Identify which cell holds the provided text, then report its (X, Y) central coordinate. 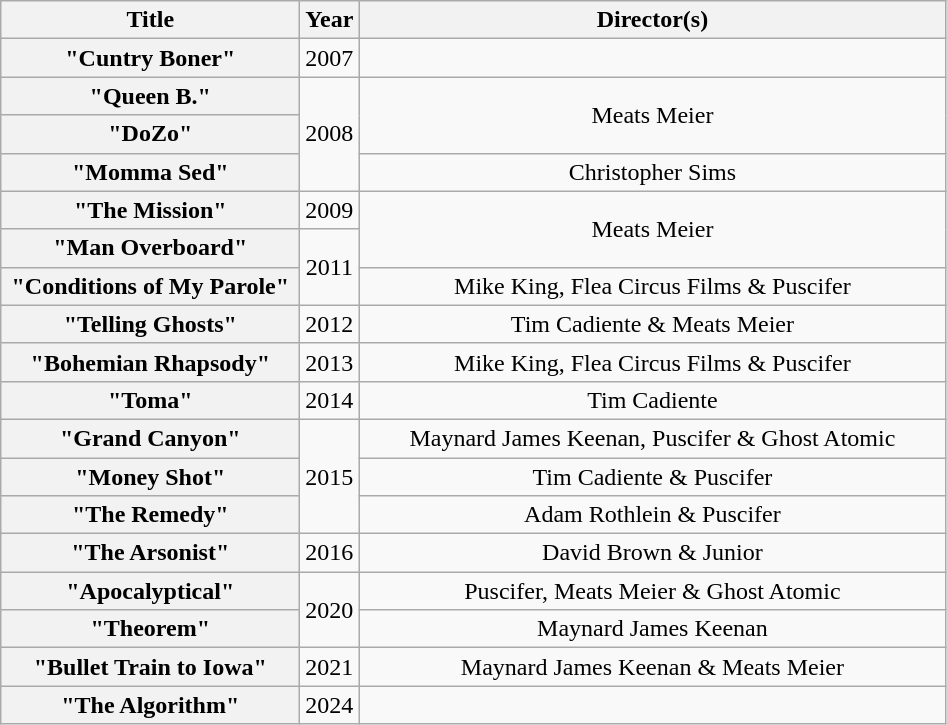
2009 (330, 210)
Adam Rothlein & Puscifer (652, 515)
"The Mission" (150, 210)
"Theorem" (150, 629)
Maynard James Keenan, Puscifer & Ghost Atomic (652, 438)
"Bullet Train to Iowa" (150, 667)
Tim Cadiente & Meats Meier (652, 324)
2013 (330, 362)
Christopher Sims (652, 172)
"The Algorithm" (150, 705)
"Man Overboard" (150, 248)
2008 (330, 134)
Puscifer, Meats Meier & Ghost Atomic (652, 591)
Tim Cadiente (652, 400)
2016 (330, 553)
"Telling Ghosts" (150, 324)
"Queen B." (150, 96)
"Momma Sed" (150, 172)
"The Remedy" (150, 515)
Director(s) (652, 20)
David Brown & Junior (652, 553)
"Money Shot" (150, 477)
2020 (330, 610)
2024 (330, 705)
Maynard James Keenan (652, 629)
"Apocalyptical" (150, 591)
2021 (330, 667)
"Cuntry Boner" (150, 58)
2015 (330, 476)
Tim Cadiente & Puscifer (652, 477)
2011 (330, 267)
2007 (330, 58)
"DoZo" (150, 134)
"Grand Canyon" (150, 438)
Maynard James Keenan & Meats Meier (652, 667)
Year (330, 20)
2012 (330, 324)
2014 (330, 400)
"The Arsonist" (150, 553)
"Bohemian Rhapsody" (150, 362)
Title (150, 20)
"Toma" (150, 400)
"Conditions of My Parole" (150, 286)
